Extract the (x, y) coordinate from the center of the cell holding the provided text.  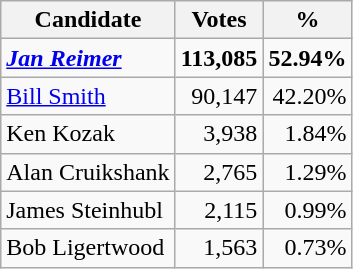
52.94% (308, 58)
90,147 (219, 96)
0.99% (308, 210)
113,085 (219, 58)
42.20% (308, 96)
James Steinhubl (88, 210)
2,765 (219, 172)
Votes (219, 20)
Bill Smith (88, 96)
1,563 (219, 248)
Candidate (88, 20)
0.73% (308, 248)
Ken Kozak (88, 134)
1.29% (308, 172)
3,938 (219, 134)
% (308, 20)
1.84% (308, 134)
Jan Reimer (88, 58)
2,115 (219, 210)
Alan Cruikshank (88, 172)
Bob Ligertwood (88, 248)
